Provide the [X, Y] coordinate of the cell's center where the given text is located.  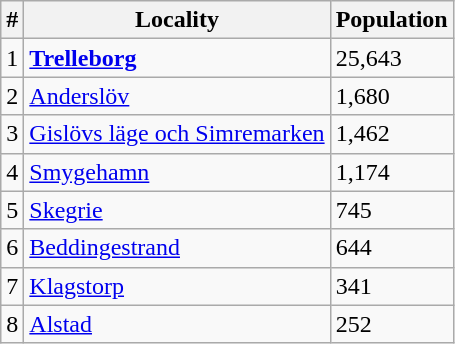
Alstad [177, 324]
1,174 [392, 172]
8 [12, 324]
Population [392, 20]
# [12, 20]
644 [392, 248]
Beddingestrand [177, 248]
Skegrie [177, 210]
7 [12, 286]
Klagstorp [177, 286]
Trelleborg [177, 58]
4 [12, 172]
1,462 [392, 134]
1 [12, 58]
Gislövs läge och Simremarken [177, 134]
745 [392, 210]
1,680 [392, 96]
Anderslöv [177, 96]
252 [392, 324]
Smygehamn [177, 172]
5 [12, 210]
2 [12, 96]
3 [12, 134]
6 [12, 248]
Locality [177, 20]
25,643 [392, 58]
341 [392, 286]
